For the text-containing cell, return its midpoint in [X, Y] coordinate format. 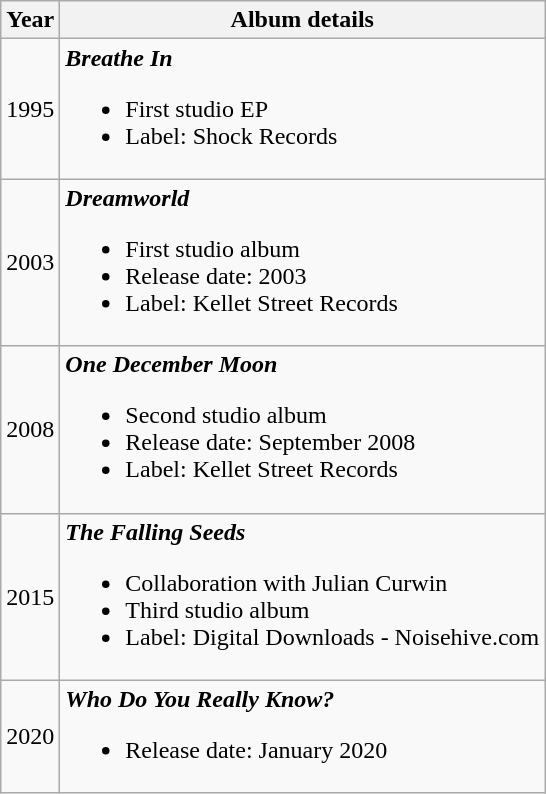
2008 [30, 430]
2020 [30, 736]
1995 [30, 109]
2015 [30, 596]
Album details [302, 20]
2003 [30, 262]
Breathe InFirst studio EPLabel: Shock Records [302, 109]
Year [30, 20]
DreamworldFirst studio albumRelease date: 2003Label: Kellet Street Records [302, 262]
One December MoonSecond studio albumRelease date: September 2008Label: Kellet Street Records [302, 430]
Who Do You Really Know?Release date: January 2020 [302, 736]
The Falling SeedsCollaboration with Julian CurwinThird studio albumLabel: Digital Downloads - Noisehive.com [302, 596]
